Return (x, y) of the center of cell containing provided text 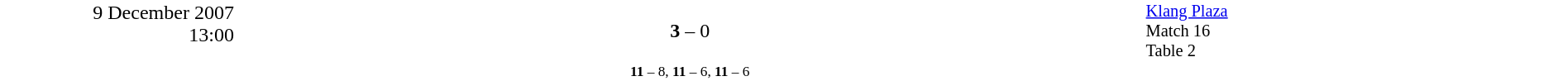
9 December 200713:00 (117, 40)
3 – 0 (690, 31)
11 – 8, 11 – 6, 11 – 6 (690, 71)
Klang PlazaMatch 16Table 2 (1356, 31)
